Identify which cell holds the provided text, then report its (x, y) central coordinate. 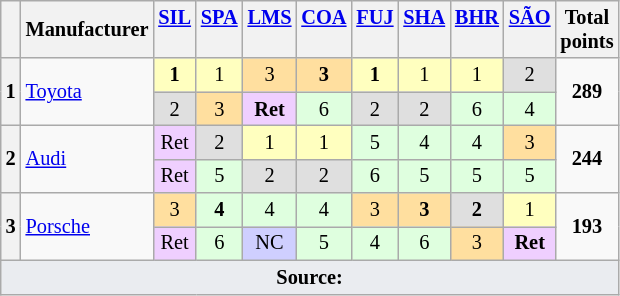
FUJ (374, 29)
Source: (310, 277)
Toyota (88, 92)
Manufacturer (88, 29)
SIL (174, 29)
SÃO (530, 29)
BHR (477, 29)
Porsche (88, 226)
COA (324, 29)
SPA (220, 29)
LMS (270, 29)
289 (586, 92)
Audi (88, 158)
193 (586, 226)
Totalpoints (586, 29)
244 (586, 158)
NC (270, 243)
SHA (424, 29)
